Search for the cell housing the specified text and yield its (X, Y) center coordinate. 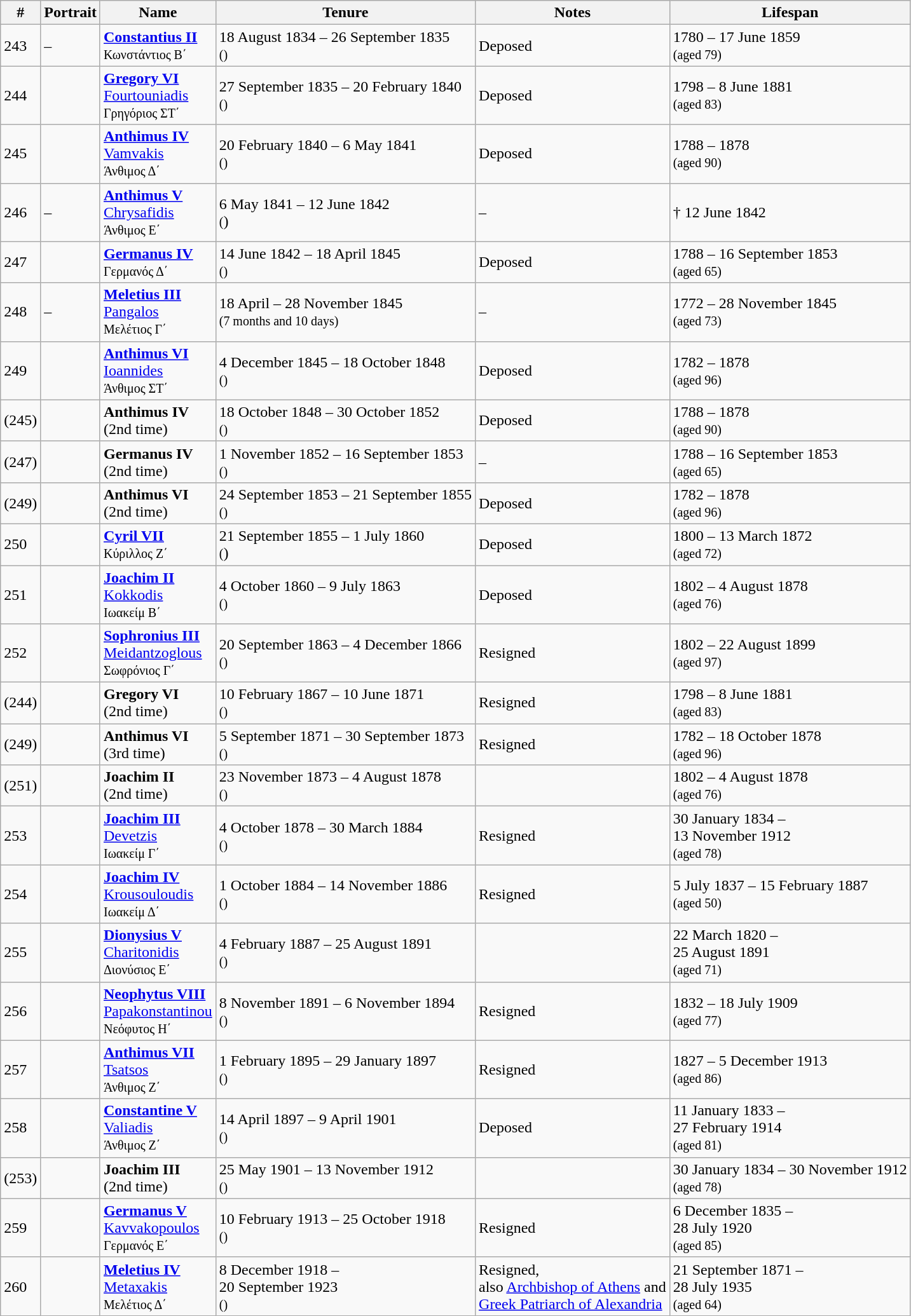
24 September 1853 – 21 September 1855() (345, 503)
20 September 1863 – 4 December 1866() (345, 653)
260 (20, 1286)
Gregory VI(2nd time) (158, 703)
5 July 1837 – 15 February 1887(aged 50) (790, 894)
18 August 1834 – 26 September 1835() (345, 46)
243 (20, 46)
Germanus IVΓερμανός Δ΄ (158, 262)
22 March 1820 –25 August 1891(aged 71) (790, 953)
1 November 1852 – 16 September 1853() (345, 461)
250 (20, 544)
(251) (20, 785)
Dionysius VCharitonidisΔιονύσιος Ε΄ (158, 953)
4 October 1860 – 9 July 1863() (345, 595)
20 February 1840 – 6 May 1841() (345, 154)
Tenure (345, 13)
249 (20, 370)
# (20, 13)
Meletius IIIPangalosΜελέτιος Γ΄ (158, 312)
Germanus IV(2nd time) (158, 461)
18 October 1848 – 30 October 1852() (345, 421)
Anthimus VIITsatsosΆνθιμος Ζ΄ (158, 1069)
Portrait (71, 13)
Anthimus VI(3rd time) (158, 745)
Anthimus IV(2nd time) (158, 421)
247 (20, 262)
21 September 1855 – 1 July 1860() (345, 544)
18 April – 28 November 1845(7 months and 10 days) (345, 312)
4 October 1878 – 30 March 1884() (345, 836)
Constantine VValiadisΆνθιμος Ζ΄ (158, 1128)
1832 – 18 July 1909(aged 77) (790, 1011)
Anthimus IVVamvakisΆνθιμος Δ΄ (158, 154)
25 May 1901 – 13 November 1912() (345, 1178)
(247) (20, 461)
6 December 1835 –28 July 1920(aged 85) (790, 1228)
Anthimus VChrysafidisΆνθιμος Ε΄ (158, 212)
248 (20, 312)
Anthimus VI(2nd time) (158, 503)
14 April 1897 – 9 April 1901() (345, 1128)
5 September 1871 – 30 September 1873() (345, 745)
1800 – 13 March 1872(aged 72) (790, 544)
Joachim IVKrousouloudisΙωακείμ Δ΄ (158, 894)
Anthimus VIIoannidesΆνθιμος ΣΤ΄ (158, 370)
1772 – 28 November 1845(aged 73) (790, 312)
6 May 1841 – 12 June 1842() (345, 212)
Joachim IIIDevetzisΙωακείμ Γ΄ (158, 836)
Sophronius IIIMeidantzoglousΣωφρόνιος Γ΄ (158, 653)
Notes (573, 13)
21 September 1871 –28 July 1935(aged 64) (790, 1286)
(245) (20, 421)
259 (20, 1228)
10 February 1913 – 25 October 1918() (345, 1228)
30 January 1834 –13 November 1912(aged 78) (790, 836)
Germanus VKavvakopoulosΓερμανός Ε΄ (158, 1228)
252 (20, 653)
255 (20, 953)
Meletius IVMetaxakisΜελέτιος Δ΄ (158, 1286)
10 February 1867 – 10 June 1871() (345, 703)
254 (20, 894)
1802 – 22 August 1899(aged 97) (790, 653)
27 September 1835 – 20 February 1840() (345, 95)
257 (20, 1069)
Joachim III(2nd time) (158, 1178)
30 January 1834 – 30 November 1912(aged 78) (790, 1178)
251 (20, 595)
Joachim II(2nd time) (158, 785)
Neophytus VIIIPapakonstantinouΝεόφυτος Η΄ (158, 1011)
244 (20, 95)
258 (20, 1128)
8 December 1918 –20 September 1923() (345, 1286)
1827 – 5 December 1913(aged 86) (790, 1069)
23 November 1873 – 4 August 1878() (345, 785)
14 June 1842 – 18 April 1845() (345, 262)
Resigned,also Archbishop of Athens andGreek Patriarch of Alexandria (573, 1286)
8 November 1891 – 6 November 1894() (345, 1011)
Gregory VIFourtouniadisΓρηγόριος ΣΤ΄ (158, 95)
Cyril VIIΚύριλλος Ζ΄ (158, 544)
(253) (20, 1178)
Name (158, 13)
1 February 1895 – 29 January 1897() (345, 1069)
(244) (20, 703)
Lifespan (790, 13)
4 December 1845 – 18 October 1848() (345, 370)
11 January 1833 –27 February 1914(aged 81) (790, 1128)
Joachim IIKokkodisΙωακείμ Β΄ (158, 595)
245 (20, 154)
253 (20, 836)
246 (20, 212)
1780 – 17 June 1859(aged 79) (790, 46)
256 (20, 1011)
Constantius IIΚωνστάντιος Β΄ (158, 46)
1 October 1884 – 14 November 1886() (345, 894)
† 12 June 1842 (790, 212)
4 February 1887 – 25 August 1891() (345, 953)
1782 – 18 October 1878(aged 96) (790, 745)
